From the cell containing the given text, extract its center point as (x, y) coordinate. 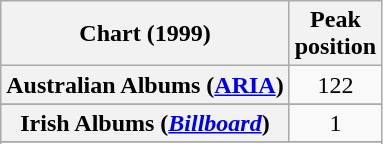
Peakposition (335, 34)
Chart (1999) (145, 34)
1 (335, 123)
122 (335, 85)
Irish Albums (Billboard) (145, 123)
Australian Albums (ARIA) (145, 85)
